Identify which cell holds the provided text, then report its [X, Y] central coordinate. 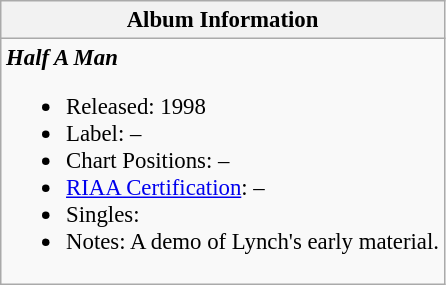
Album Information [223, 20]
Half A ManReleased: 1998Label: –Chart Positions: –RIAA Certification: –Singles:Notes: A demo of Lynch's early material. [223, 162]
